From the cell containing the given text, extract its center point as (x, y) coordinate. 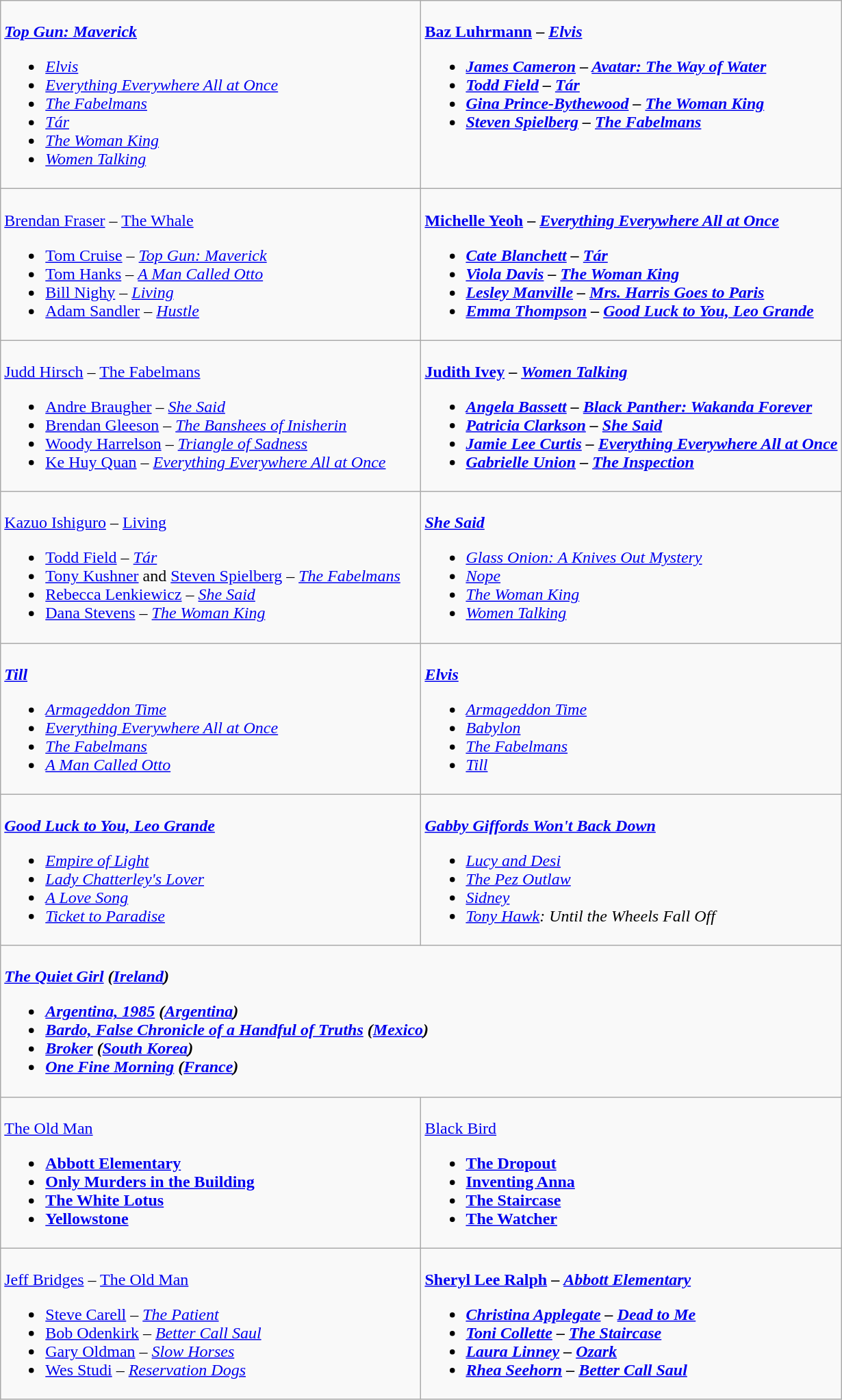
TillArmageddon TimeEverything Everywhere All at OnceThe FabelmansA Man Called Otto (211, 719)
Baz Luhrmann – ElvisJames Cameron – Avatar: The Way of WaterTodd Field – TárGina Prince-Bythewood – The Woman KingSteven Spielberg – The Fabelmans (631, 94)
Top Gun: MaverickElvisEverything Everywhere All at OnceThe FabelmansTárThe Woman KingWomen Talking (211, 94)
Gabby Giffords Won't Back DownLucy and DesiThe Pez OutlawSidneyTony Hawk: Until the Wheels Fall Off (631, 869)
Good Luck to You, Leo GrandeEmpire of LightLady Chatterley's LoverA Love SongTicket to Paradise (211, 869)
The Old ManAbbott ElementaryOnly Murders in the BuildingThe White LotusYellowstone (211, 1172)
Kazuo Ishiguro – LivingTodd Field – TárTony Kushner and Steven Spielberg – The FabelmansRebecca Lenkiewicz – She SaidDana Stevens – The Woman King (211, 567)
Jeff Bridges – The Old ManSteve Carell – The PatientBob Odenkirk – Better Call SaulGary Oldman – Slow HorsesWes Studi – Reservation Dogs (211, 1324)
Sheryl Lee Ralph – Abbott ElementaryChristina Applegate – Dead to MeToni Collette – The StaircaseLaura Linney – OzarkRhea Seehorn – Better Call Saul (631, 1324)
ElvisArmageddon TimeBabylonThe FabelmansTill (631, 719)
She SaidGlass Onion: A Knives Out MysteryNopeThe Woman KingWomen Talking (631, 567)
Black BirdThe DropoutInventing AnnaThe StaircaseThe Watcher (631, 1172)
Brendan Fraser – The WhaleTom Cruise – Top Gun: MaverickTom Hanks – A Man Called OttoBill Nighy – LivingAdam Sandler – Hustle (211, 264)
